Scan for the cell matching the given text and deliver its [x, y] coordinate at center. 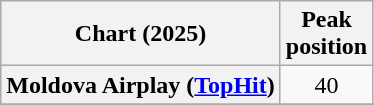
Moldova Airplay (TopHit) [141, 85]
Chart (2025) [141, 34]
Peakposition [326, 34]
40 [326, 85]
